Capture the cell that displays the provided text and extract its [x, y] central coordinate. 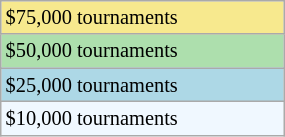
$75,000 tournaments [142, 17]
$10,000 tournaments [142, 118]
$50,000 tournaments [142, 51]
$25,000 tournaments [142, 85]
